Identify which cell holds the provided text, then report its [X, Y] central coordinate. 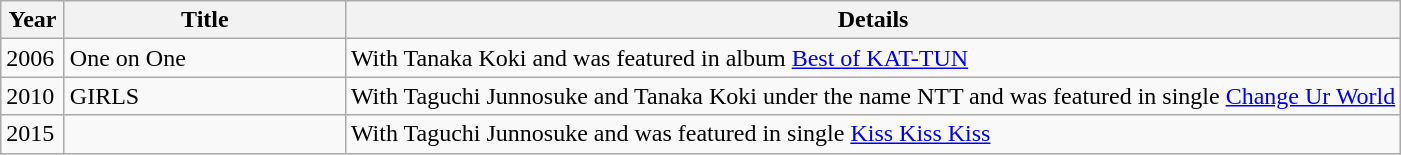
GIRLS [204, 96]
2015 [33, 134]
With Tanaka Koki and was featured in album Best of KAT-TUN [872, 58]
2010 [33, 96]
Title [204, 20]
Details [872, 20]
Year [33, 20]
With Taguchi Junnosuke and was featured in single Kiss Kiss Kiss [872, 134]
2006 [33, 58]
With Taguchi Junnosuke and Tanaka Koki under the name NTT and was featured in single Change Ur World [872, 96]
One on One [204, 58]
